Locate the cell with the specified text and output its (x, y) center coordinate. 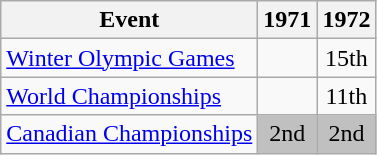
World Championships (130, 96)
15th (346, 58)
Event (130, 20)
Canadian Championships (130, 134)
1972 (346, 20)
11th (346, 96)
1971 (288, 20)
Winter Olympic Games (130, 58)
